Output the (X, Y) coordinate of the center of the cell containing the given text.  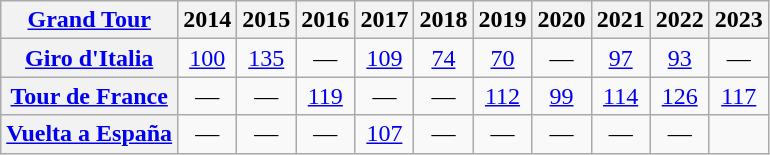
2021 (620, 20)
Grand Tour (90, 20)
93 (680, 58)
112 (502, 96)
2016 (326, 20)
2017 (384, 20)
2023 (738, 20)
99 (562, 96)
126 (680, 96)
2015 (266, 20)
74 (444, 58)
2014 (208, 20)
114 (620, 96)
2020 (562, 20)
100 (208, 58)
2019 (502, 20)
2022 (680, 20)
Vuelta a España (90, 134)
70 (502, 58)
2018 (444, 20)
Tour de France (90, 96)
97 (620, 58)
107 (384, 134)
117 (738, 96)
Giro d'Italia (90, 58)
109 (384, 58)
135 (266, 58)
119 (326, 96)
